Pinpoint the cell where the given text exists, returning its (X, Y) midpoint coordinate. 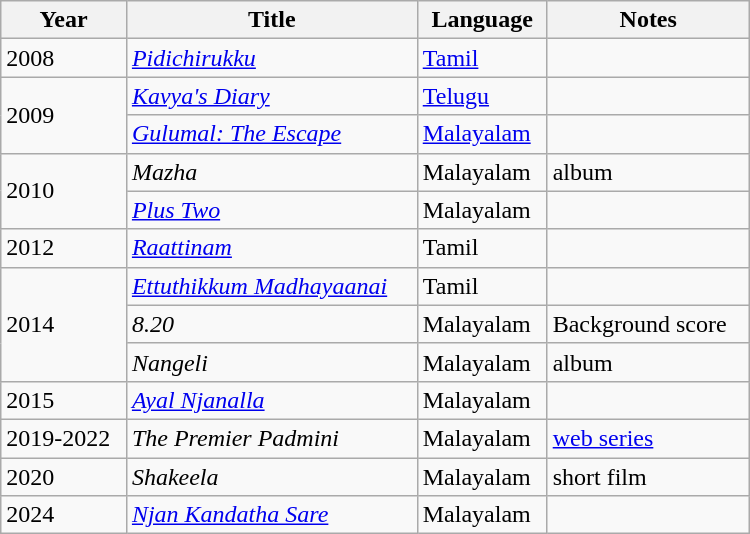
Notes (648, 20)
Pidichirukku (272, 58)
Title (272, 20)
Mazha (272, 172)
Ayal Njanalla (272, 400)
short film (648, 477)
8.20 (272, 324)
2008 (64, 58)
Njan Kandatha Sare (272, 515)
2009 (64, 115)
2019-2022 (64, 438)
2010 (64, 191)
web series (648, 438)
2014 (64, 324)
2024 (64, 515)
2020 (64, 477)
Ettuthikkum Madhayaanai (272, 286)
Kavya's Diary (272, 96)
Shakeela (272, 477)
2012 (64, 248)
Language (482, 20)
Year (64, 20)
Gulumal: The Escape (272, 134)
The Premier Padmini (272, 438)
Nangeli (272, 362)
Raattinam (272, 248)
2015 (64, 400)
Plus Two (272, 210)
Background score (648, 324)
Telugu (482, 96)
